For the text-containing cell, return its midpoint in [x, y] coordinate format. 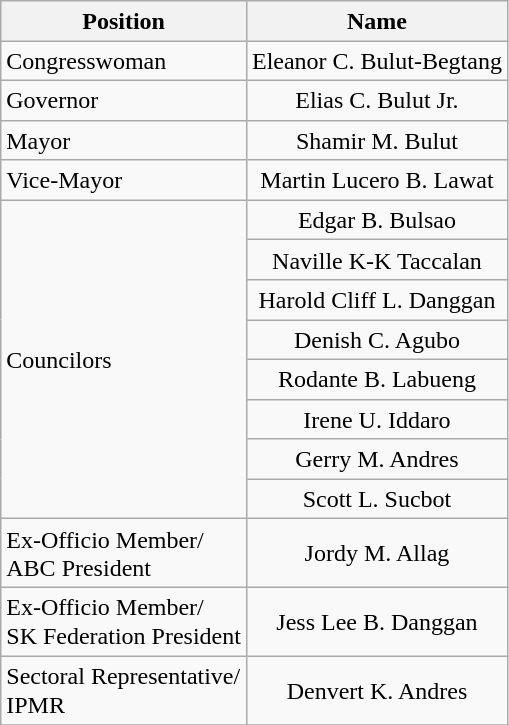
Shamir M. Bulut [376, 140]
Councilors [124, 360]
Gerry M. Andres [376, 459]
Denvert K. Andres [376, 690]
Elias C. Bulut Jr. [376, 100]
Martin Lucero B. Lawat [376, 180]
Name [376, 21]
Vice-Mayor [124, 180]
Mayor [124, 140]
Edgar B. Bulsao [376, 220]
Denish C. Agubo [376, 340]
Naville K-K Taccalan [376, 260]
Ex-Officio Member/SK Federation President [124, 622]
Jordy M. Allag [376, 554]
Congresswoman [124, 61]
Rodante B. Labueng [376, 379]
Governor [124, 100]
Eleanor C. Bulut-Begtang [376, 61]
Scott L. Sucbot [376, 499]
Irene U. Iddaro [376, 419]
Position [124, 21]
Sectoral Representative/IPMR [124, 690]
Ex-Officio Member/ABC President [124, 554]
Harold Cliff L. Danggan [376, 300]
Jess Lee B. Danggan [376, 622]
